Provide the [X, Y] coordinate of the cell's center where the given text is located.  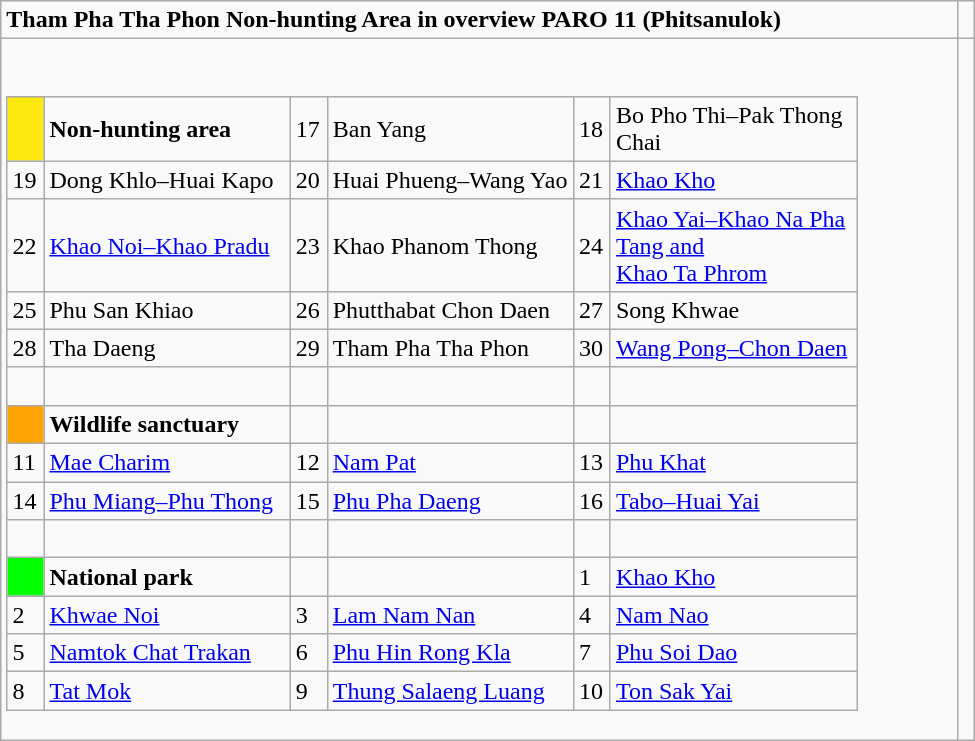
Lam Nam Nan [450, 615]
19 [26, 180]
26 [308, 310]
Tat Mok [167, 691]
Tham Pha Tha Phon [450, 348]
Tabo–Huai Yai [733, 501]
Phu Hin Rong Kla [450, 653]
Phutthabat Chon Daen [450, 310]
Khao Phanom Thong [450, 245]
7 [592, 653]
Tham Pha Tha Phon Non-hunting Area in overview PARO 11 (Phitsanulok) [480, 20]
3 [308, 615]
National park [167, 577]
6 [308, 653]
Phu Khat [733, 463]
29 [308, 348]
14 [26, 501]
Tha Daeng [167, 348]
Phu San Khiao [167, 310]
5 [26, 653]
28 [26, 348]
4 [592, 615]
Phu Soi Dao [733, 653]
2 [26, 615]
Bo Pho Thi–Pak Thong Chai [733, 128]
30 [592, 348]
Khao Yai–Khao Na Pha Tang andKhao Ta Phrom [733, 245]
12 [308, 463]
17 [308, 128]
20 [308, 180]
Ban Yang [450, 128]
1 [592, 577]
24 [592, 245]
Khwae Noi [167, 615]
Wang Pong–Chon Daen [733, 348]
18 [592, 128]
25 [26, 310]
13 [592, 463]
Khao Noi–Khao Pradu [167, 245]
15 [308, 501]
Wildlife sanctuary [167, 424]
10 [592, 691]
9 [308, 691]
Ton Sak Yai [733, 691]
21 [592, 180]
Mae Charim [167, 463]
23 [308, 245]
11 [26, 463]
Song Khwae [733, 310]
Thung Salaeng Luang [450, 691]
Phu Pha Daeng [450, 501]
Non-hunting area [167, 128]
Dong Khlo–Huai Kapo [167, 180]
Nam Pat [450, 463]
16 [592, 501]
Huai Phueng–Wang Yao [450, 180]
Namtok Chat Trakan [167, 653]
27 [592, 310]
Phu Miang–Phu Thong [167, 501]
22 [26, 245]
Nam Nao [733, 615]
8 [26, 691]
